For the text-containing cell, return its midpoint in [x, y] coordinate format. 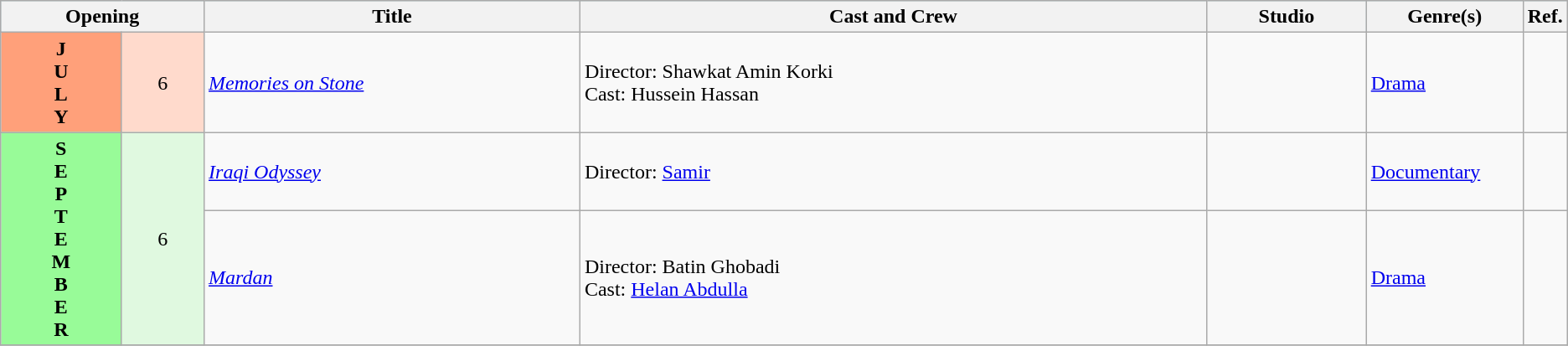
Opening [102, 17]
Director: Batin Ghobadi Cast: Helan Abdulla [893, 278]
JULY [61, 82]
Cast and Crew [893, 17]
Mardan [392, 278]
Studio [1287, 17]
Documentary [1444, 172]
Memories on Stone [392, 82]
Director: Shawkat Amin Korki Cast: Hussein Hassan [893, 82]
Title [392, 17]
Genre(s) [1444, 17]
Director: Samir [893, 172]
Ref. [1545, 17]
Iraqi Odyssey [392, 172]
SEPTEMBER [61, 239]
